Provide the (X, Y) coordinate of the cell's center where the given text is located.  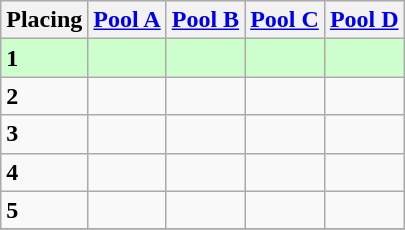
5 (44, 210)
2 (44, 96)
Pool C (285, 20)
3 (44, 134)
Pool D (364, 20)
4 (44, 172)
1 (44, 58)
Pool A (127, 20)
Placing (44, 20)
Pool B (205, 20)
